Provide the (x, y) coordinate of the cell's center where the given text is located.  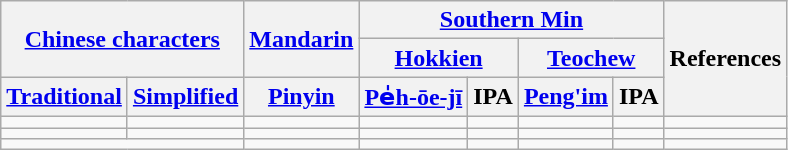
Teochew (591, 58)
Pe̍h-ōe-jī (414, 97)
Pinyin (302, 97)
Simplified (185, 97)
Mandarin (302, 39)
Southern Min (512, 20)
Hokkien (438, 58)
Peng'im (566, 97)
Chinese characters (122, 39)
References (726, 59)
Traditional (64, 97)
